Capture the cell that displays the provided text and extract its (x, y) central coordinate. 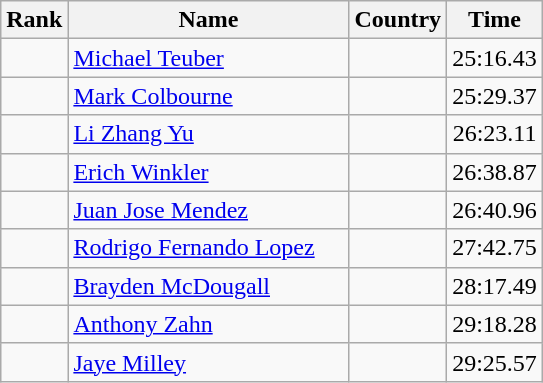
26:38.87 (495, 172)
Name (208, 20)
Li Zhang Yu (208, 134)
29:25.57 (495, 362)
25:16.43 (495, 58)
Juan Jose Mendez (208, 210)
Erich Winkler (208, 172)
25:29.37 (495, 96)
27:42.75 (495, 248)
Mark Colbourne (208, 96)
Michael Teuber (208, 58)
Rank (34, 20)
Brayden McDougall (208, 286)
26:40.96 (495, 210)
Jaye Milley (208, 362)
26:23.11 (495, 134)
Country (398, 20)
Anthony Zahn (208, 324)
Rodrigo Fernando Lopez (208, 248)
29:18.28 (495, 324)
Time (495, 20)
28:17.49 (495, 286)
